Output the (X, Y) coordinate of the center of the cell containing the given text.  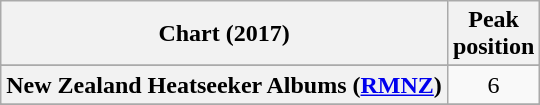
6 (493, 85)
Peak position (493, 34)
New Zealand Heatseeker Albums (RMNZ) (224, 85)
Chart (2017) (224, 34)
